Find where the given text appears and provide that cell's center as (x, y) coordinate. 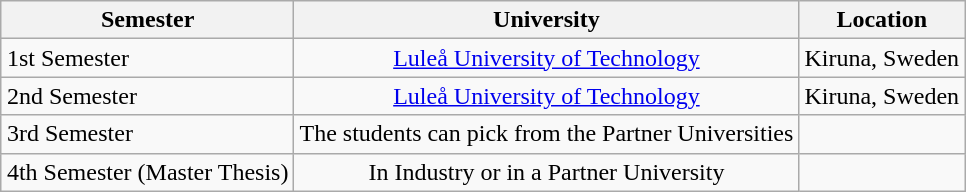
Semester (148, 20)
Location (882, 20)
1st Semester (148, 58)
University (546, 20)
4th Semester (Master Thesis) (148, 172)
2nd Semester (148, 96)
3rd Semester (148, 134)
In Industry or in a Partner University (546, 172)
The students can pick from the Partner Universities (546, 134)
